For the text-containing cell, return its midpoint in [x, y] coordinate format. 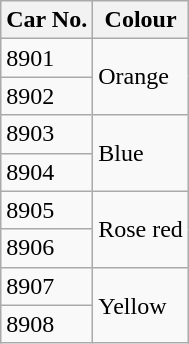
Yellow [141, 305]
8902 [47, 96]
Colour [141, 20]
8907 [47, 286]
Car No. [47, 20]
Rose red [141, 229]
Orange [141, 77]
8904 [47, 172]
8903 [47, 134]
Blue [141, 153]
8905 [47, 210]
8908 [47, 324]
8901 [47, 58]
8906 [47, 248]
